Return the [x, y] coordinate for the center point of the cell that contains the specified text.  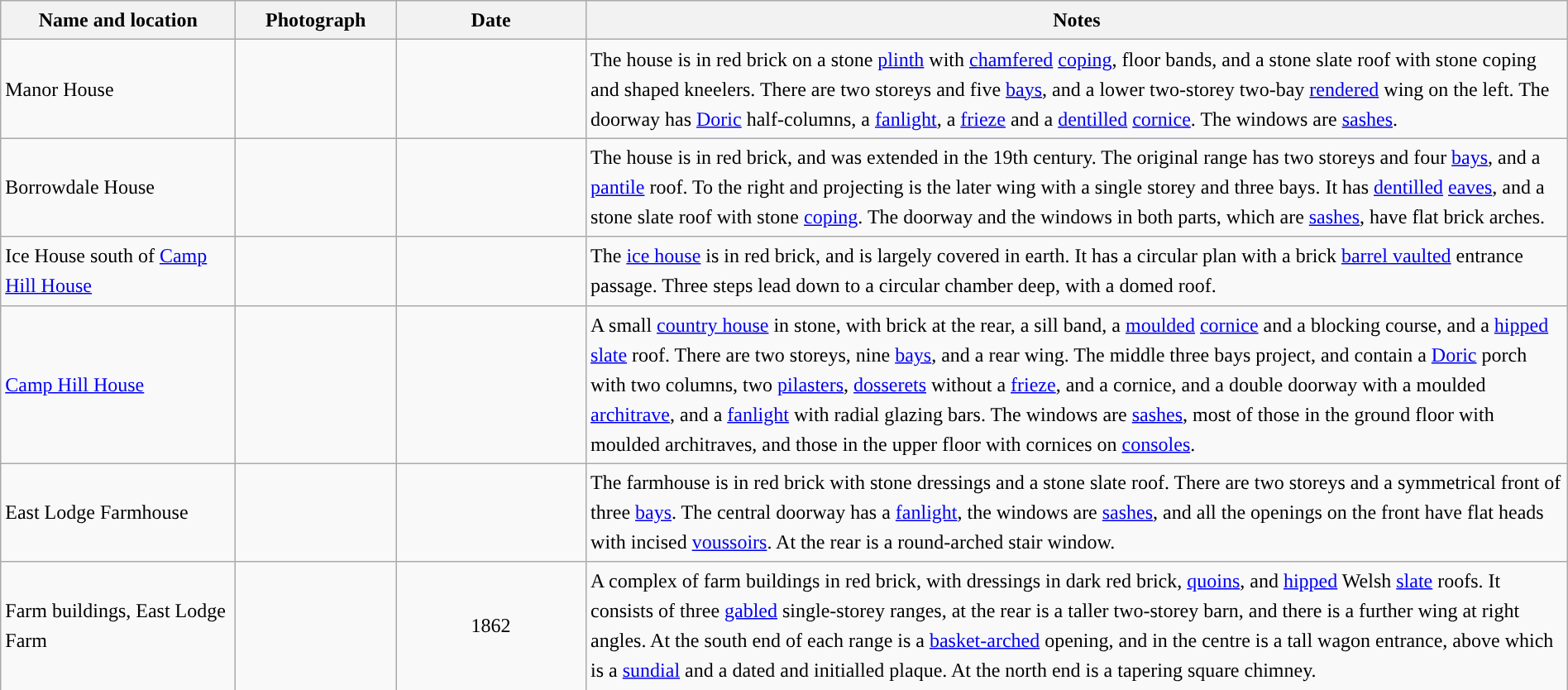
Photograph [316, 20]
Ice House south of Camp Hill House [118, 271]
Notes [1077, 20]
Borrowdale House [118, 187]
Date [491, 20]
Name and location [118, 20]
Manor House [118, 89]
Camp Hill House [118, 384]
East Lodge Farmhouse [118, 513]
1862 [491, 625]
Farm buildings, East Lodge Farm [118, 625]
